Return the (x, y) coordinate for the center point of the cell that contains the specified text.  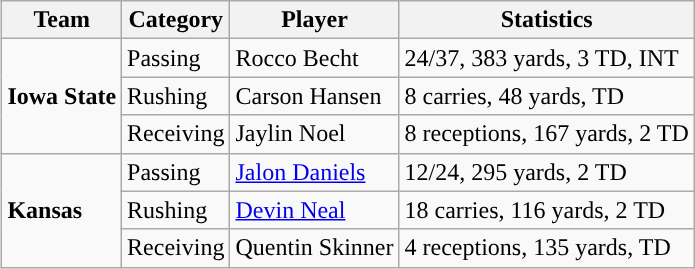
Carson Hansen (314, 96)
Kansas (62, 210)
12/24, 295 yards, 2 TD (546, 172)
18 carries, 116 yards, 2 TD (546, 210)
8 receptions, 167 yards, 2 TD (546, 134)
Player (314, 20)
8 carries, 48 yards, TD (546, 96)
Team (62, 20)
24/37, 383 yards, 3 TD, INT (546, 58)
Rocco Becht (314, 58)
4 receptions, 135 yards, TD (546, 248)
Iowa State (62, 96)
Jalon Daniels (314, 172)
Quentin Skinner (314, 248)
Devin Neal (314, 210)
Category (176, 20)
Statistics (546, 20)
Jaylin Noel (314, 134)
